Determine the [X, Y] coordinate at the center of the cell enclosing the given text.  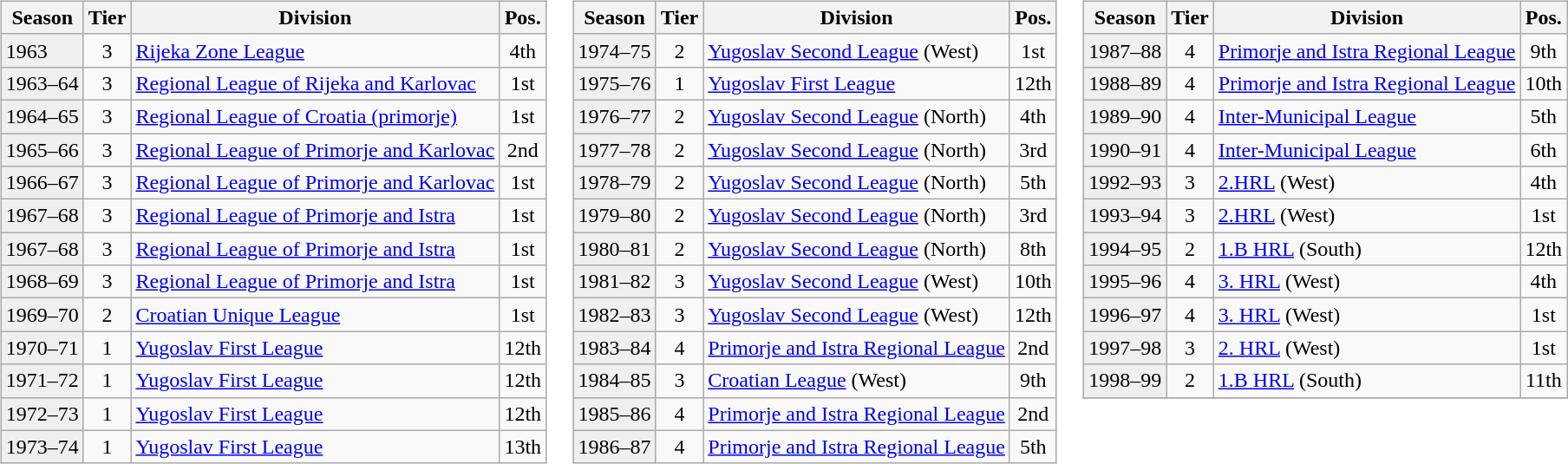
2. HRL (West) [1367, 348]
Regional League of Rijeka and Karlovac [316, 83]
1984–85 [614, 381]
1972–73 [42, 414]
1976–77 [614, 116]
1963–64 [42, 83]
Croatian Unique League [316, 315]
11th [1544, 381]
1971–72 [42, 381]
1968–69 [42, 282]
1988–89 [1126, 83]
6th [1544, 150]
1964–65 [42, 116]
1981–82 [614, 282]
1974–75 [614, 50]
Croatian League (West) [857, 381]
1986–87 [614, 447]
1982–83 [614, 315]
Regional League of Croatia (primorje) [316, 116]
1995–96 [1126, 282]
1978–79 [614, 183]
1989–90 [1126, 116]
1983–84 [614, 348]
1975–76 [614, 83]
1966–67 [42, 183]
1993–94 [1126, 216]
Rijeka Zone League [316, 50]
1969–70 [42, 315]
1996–97 [1126, 315]
1970–71 [42, 348]
1987–88 [1126, 50]
1979–80 [614, 216]
1998–99 [1126, 381]
13th [523, 447]
1973–74 [42, 447]
1965–66 [42, 150]
1992–93 [1126, 183]
8th [1033, 249]
1997–98 [1126, 348]
1977–78 [614, 150]
1963 [42, 50]
1980–81 [614, 249]
1990–91 [1126, 150]
1985–86 [614, 414]
1994–95 [1126, 249]
